Search for the cell housing the specified text and yield its (x, y) center coordinate. 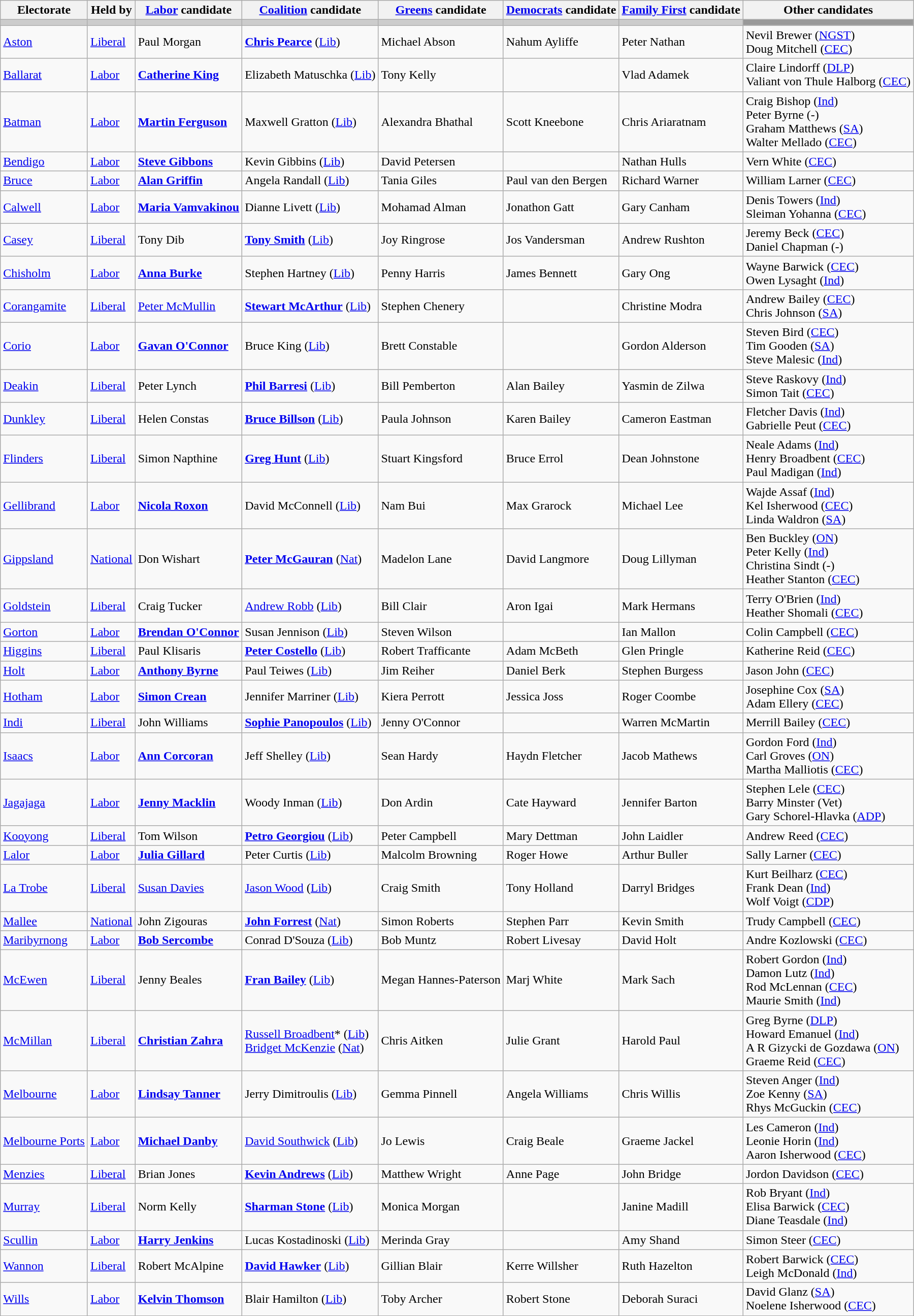
Michael Abson (441, 42)
Melbourne Ports (44, 1141)
John Laidler (681, 835)
Held by (111, 10)
Andrew Rushton (681, 240)
Conrad D'Souza (Lib) (310, 940)
Norm Kelly (188, 1207)
Robert McAlpine (188, 1266)
Batman (44, 122)
Higgins (44, 651)
Gorton (44, 632)
Denis Towers (Ind)Sleiman Yohanna (CEC) (828, 207)
Paul Klisaris (188, 651)
Casey (44, 240)
Chris Aitken (441, 1040)
David Langmore (561, 559)
Peter Curtis (Lib) (310, 855)
Sharman Stone (Lib) (310, 1207)
Scullin (44, 1240)
Jason Wood (Lib) (310, 888)
Josephine Cox (SA)Adam Ellery (CEC) (828, 696)
Tony Smith (Lib) (310, 240)
Mohamad Alman (441, 207)
Jennifer Barton (681, 802)
Alan Bailey (561, 386)
Michael Lee (681, 505)
Megan Hannes-Paterson (441, 981)
Jessica Joss (561, 696)
Jacob Mathews (681, 756)
Trudy Campbell (CEC) (828, 921)
Robert Barwick (CEC)Leigh McDonald (Ind) (828, 1266)
Gippsland (44, 559)
William Larner (CEC) (828, 181)
Doug Lillyman (681, 559)
Andrew Reed (CEC) (828, 835)
Paul van den Bergen (561, 181)
Stephen Lele (CEC)Barry Minster (Vet)Gary Schorel-Hlavka (ADP) (828, 802)
Brendan O'Connor (188, 632)
Chris Willis (681, 1094)
Joy Ringrose (441, 240)
Gemma Pinnell (441, 1094)
Craig Tucker (188, 606)
Christian Zahra (188, 1040)
David Hawker (Lib) (310, 1266)
Jim Reiher (441, 670)
Stephen Burgess (681, 670)
Craig Smith (441, 888)
Other candidates (828, 10)
Kooyong (44, 835)
Tom Wilson (188, 835)
Kurt Beilharz (CEC)Frank Dean (Ind)Wolf Voigt (CDP) (828, 888)
Robert Trafficante (441, 651)
Jennifer Marriner (Lib) (310, 696)
Ben Buckley (ON)Peter Kelly (Ind)Christina Sindt (-)Heather Stanton (CEC) (828, 559)
Tania Giles (441, 181)
Susan Davies (188, 888)
Don Wishart (188, 559)
Les Cameron (Ind)Leonie Horin (Ind)Aaron Isherwood (CEC) (828, 1141)
Darryl Bridges (681, 888)
Fran Bailey (Lib) (310, 981)
Maria Vamvakinou (188, 207)
Neale Adams (Ind)Henry Broadbent (CEC)Paul Madigan (Ind) (828, 459)
Colin Campbell (CEC) (828, 632)
David Southwick (Lib) (310, 1141)
Chris Ariaratnam (681, 122)
Dean Johnstone (681, 459)
Jo Lewis (441, 1141)
Kevin Smith (681, 921)
Bob Muntz (441, 940)
Adam McBeth (561, 651)
Karen Bailey (561, 419)
Simon Roberts (441, 921)
Kevin Gibbins (Lib) (310, 161)
Bob Sercombe (188, 940)
Tony Holland (561, 888)
Scott Kneebone (561, 122)
Kiera Perrott (441, 696)
Peter Campbell (441, 835)
Amy Shand (681, 1240)
Ann Corcoran (188, 756)
Jenny O'Connor (441, 723)
Russell Broadbent* (Lib)Bridget McKenzie (Nat) (310, 1040)
Steven Anger (Ind)Zoe Kenny (SA)Rhys McGuckin (CEC) (828, 1094)
Blair Hamilton (Lib) (310, 1299)
Hotham (44, 696)
Janine Madill (681, 1207)
Cameron Eastman (681, 419)
Murray (44, 1207)
Tony Dib (188, 240)
Wannon (44, 1266)
Roger Coombe (681, 696)
Elizabeth Matuschka (Lib) (310, 75)
McEwen (44, 981)
Terry O'Brien (Ind)Heather Shomali (CEC) (828, 606)
Michael Danby (188, 1141)
Alan Griffin (188, 181)
Matthew Wright (441, 1174)
Goldstein (44, 606)
Nahum Ayliffe (561, 42)
Gary Canham (681, 207)
Julie Grant (561, 1040)
David Petersen (441, 161)
McMillan (44, 1040)
Coalition candidate (310, 10)
Simon Napthine (188, 459)
Alexandra Bhathal (441, 122)
Maxwell Gratton (Lib) (310, 122)
Aston (44, 42)
Toby Archer (441, 1299)
Gordon Alderson (681, 346)
Jordon Davidson (CEC) (828, 1174)
Catherine King (188, 75)
Brett Constable (441, 346)
Greg Hunt (Lib) (310, 459)
Wills (44, 1299)
Woody Inman (Lib) (310, 802)
Nicola Roxon (188, 505)
La Trobe (44, 888)
Democrats candidate (561, 10)
Bruce Billson (Lib) (310, 419)
Andrew Robb (Lib) (310, 606)
Anna Burke (188, 273)
Lalor (44, 855)
Kevin Andrews (Lib) (310, 1174)
Robert Stone (561, 1299)
Stephen Parr (561, 921)
Max Grarock (561, 505)
Fletcher Davis (Ind)Gabrielle Peut (CEC) (828, 419)
Jenny Beales (188, 981)
Mallee (44, 921)
Harry Jenkins (188, 1240)
John Forrest (Nat) (310, 921)
Chris Pearce (Lib) (310, 42)
Tony Kelly (441, 75)
Mark Sach (681, 981)
Susan Jennison (Lib) (310, 632)
Peter McGauran (Nat) (310, 559)
Steven Bird (CEC)Tim Gooden (SA)Steve Malesic (Ind) (828, 346)
Sally Larner (CEC) (828, 855)
Penny Harris (441, 273)
Gordon Ford (Ind)Carl Groves (ON)Martha Malliotis (CEC) (828, 756)
Merinda Gray (441, 1240)
Richard Warner (681, 181)
Don Ardin (441, 802)
Stephen Chenery (441, 306)
Vlad Adamek (681, 75)
Indi (44, 723)
Calwell (44, 207)
Christine Modra (681, 306)
Gellibrand (44, 505)
Gillian Blair (441, 1266)
Merrill Bailey (CEC) (828, 723)
Angela Randall (Lib) (310, 181)
Jeff Shelley (Lib) (310, 756)
Greg Byrne (DLP)Howard Emanuel (Ind)A R Gizycki de Gozdawa (ON)Graeme Reid (CEC) (828, 1040)
Corio (44, 346)
Mark Hermans (681, 606)
Steven Wilson (441, 632)
Bruce King (Lib) (310, 346)
Bendigo (44, 161)
Nathan Hulls (681, 161)
Jeremy Beck (CEC)Daniel Chapman (-) (828, 240)
Jagajaga (44, 802)
Stephen Hartney (Lib) (310, 273)
Vern White (CEC) (828, 161)
Monica Morgan (441, 1207)
Menzies (44, 1174)
Family First candidate (681, 10)
Peter McMullin (188, 306)
Stuart Kingsford (441, 459)
Jos Vandersman (561, 240)
Corangamite (44, 306)
Roger Howe (561, 855)
Greens candidate (441, 10)
Wayne Barwick (CEC)Owen Lysaght (Ind) (828, 273)
Chisholm (44, 273)
Glen Pringle (681, 651)
Katherine Reid (CEC) (828, 651)
Cate Hayward (561, 802)
Labor candidate (188, 10)
Dunkley (44, 419)
Stewart McArthur (Lib) (310, 306)
Peter Lynch (188, 386)
Gavan O'Connor (188, 346)
David Holt (681, 940)
Flinders (44, 459)
Peter Nathan (681, 42)
Holt (44, 670)
James Bennett (561, 273)
Gary Ong (681, 273)
Nevil Brewer (NGST)Doug Mitchell (CEC) (828, 42)
Nam Bui (441, 505)
Paul Teiwes (Lib) (310, 670)
Isaacs (44, 756)
Martin Ferguson (188, 122)
Wajde Assaf (Ind)Kel Isherwood (CEC)Linda Waldron (SA) (828, 505)
Simon Steer (CEC) (828, 1240)
Warren McMartin (681, 723)
John Bridge (681, 1174)
Robert Livesay (561, 940)
Paul Morgan (188, 42)
Melbourne (44, 1094)
Maribyrnong (44, 940)
Jenny Macklin (188, 802)
Jason John (CEC) (828, 670)
Simon Crean (188, 696)
Craig Bishop (Ind)Peter Byrne (-)Graham Matthews (SA)Walter Mellado (CEC) (828, 122)
Mary Dettman (561, 835)
Andrew Bailey (CEC)Chris Johnson (SA) (828, 306)
Peter Costello (Lib) (310, 651)
Lindsay Tanner (188, 1094)
Rob Bryant (Ind)Elisa Barwick (CEC)Diane Teasdale (Ind) (828, 1207)
Electorate (44, 10)
Anne Page (561, 1174)
Arthur Buller (681, 855)
John Zigouras (188, 921)
Haydn Fletcher (561, 756)
Madelon Lane (441, 559)
Deakin (44, 386)
Kelvin Thomson (188, 1299)
Bruce Errol (561, 459)
Jerry Dimitroulis (Lib) (310, 1094)
Aron Igai (561, 606)
Ballarat (44, 75)
Bruce (44, 181)
Harold Paul (681, 1040)
Claire Lindorff (DLP)Valiant von Thule Halborg (CEC) (828, 75)
Angela Williams (561, 1094)
Steve Gibbons (188, 161)
Brian Jones (188, 1174)
Julia Gillard (188, 855)
Ian Mallon (681, 632)
Graeme Jackel (681, 1141)
David McConnell (Lib) (310, 505)
Helen Constas (188, 419)
Kerre Willsher (561, 1266)
Sean Hardy (441, 756)
Dianne Livett (Lib) (310, 207)
Bill Pemberton (441, 386)
Lucas Kostadinoski (Lib) (310, 1240)
Malcolm Browning (441, 855)
Craig Beale (561, 1141)
Sophie Panopoulos (Lib) (310, 723)
Yasmin de Zilwa (681, 386)
Bill Clair (441, 606)
Paula Johnson (441, 419)
Anthony Byrne (188, 670)
Deborah Suraci (681, 1299)
Steve Raskovy (Ind)Simon Tait (CEC) (828, 386)
Ruth Hazelton (681, 1266)
Phil Barresi (Lib) (310, 386)
Jonathon Gatt (561, 207)
Petro Georgiou (Lib) (310, 835)
David Glanz (SA)Noelene Isherwood (CEC) (828, 1299)
John Williams (188, 723)
Andre Kozlowski (CEC) (828, 940)
Daniel Berk (561, 670)
Marj White (561, 981)
Robert Gordon (Ind)Damon Lutz (Ind)Rod McLennan (CEC)Maurie Smith (Ind) (828, 981)
